Capture the cell that displays the provided text and extract its [X, Y] central coordinate. 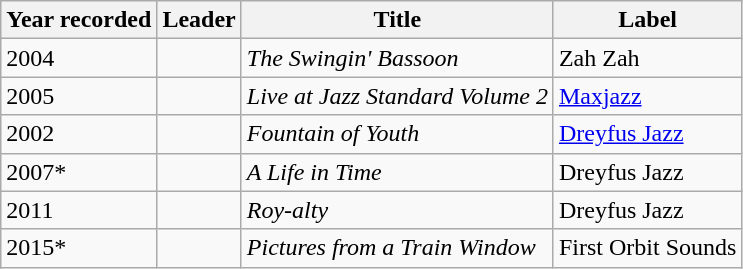
2004 [79, 58]
Title [397, 20]
First Orbit Sounds [647, 248]
Leader [199, 20]
Live at Jazz Standard Volume 2 [397, 96]
A Life in Time [397, 172]
Year recorded [79, 20]
Roy-alty [397, 210]
2007* [79, 172]
Zah Zah [647, 58]
Fountain of Youth [397, 134]
Maxjazz [647, 96]
2015* [79, 248]
Pictures from a Train Window [397, 248]
2002 [79, 134]
The Swingin' Bassoon [397, 58]
2011 [79, 210]
2005 [79, 96]
Label [647, 20]
